Find where the given text appears and provide that cell's center as [X, Y] coordinate. 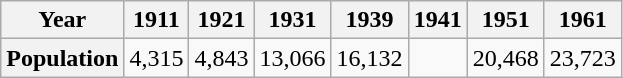
1961 [582, 20]
1931 [292, 20]
1941 [438, 20]
1951 [506, 20]
23,723 [582, 58]
20,468 [506, 58]
1939 [370, 20]
16,132 [370, 58]
4,315 [156, 58]
Population [62, 58]
Year [62, 20]
1921 [222, 20]
4,843 [222, 58]
1911 [156, 20]
13,066 [292, 58]
